Scan for the cell matching the given text and deliver its [x, y] coordinate at center. 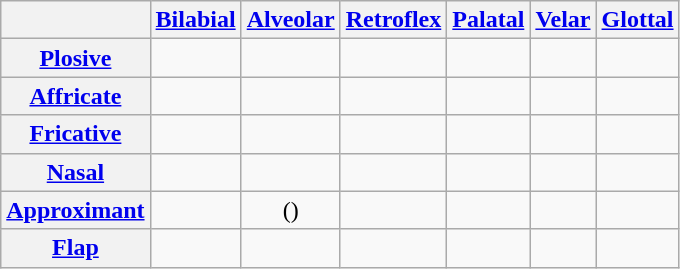
Affricate [76, 96]
Alveolar [290, 20]
Fricative [76, 134]
Approximant [76, 210]
Retroflex [394, 20]
() [290, 210]
Palatal [488, 20]
Flap [76, 248]
Glottal [638, 20]
Plosive [76, 58]
Velar [563, 20]
Bilabial [196, 20]
Nasal [76, 172]
